Extract the [X, Y] coordinate from the center of the cell holding the provided text.  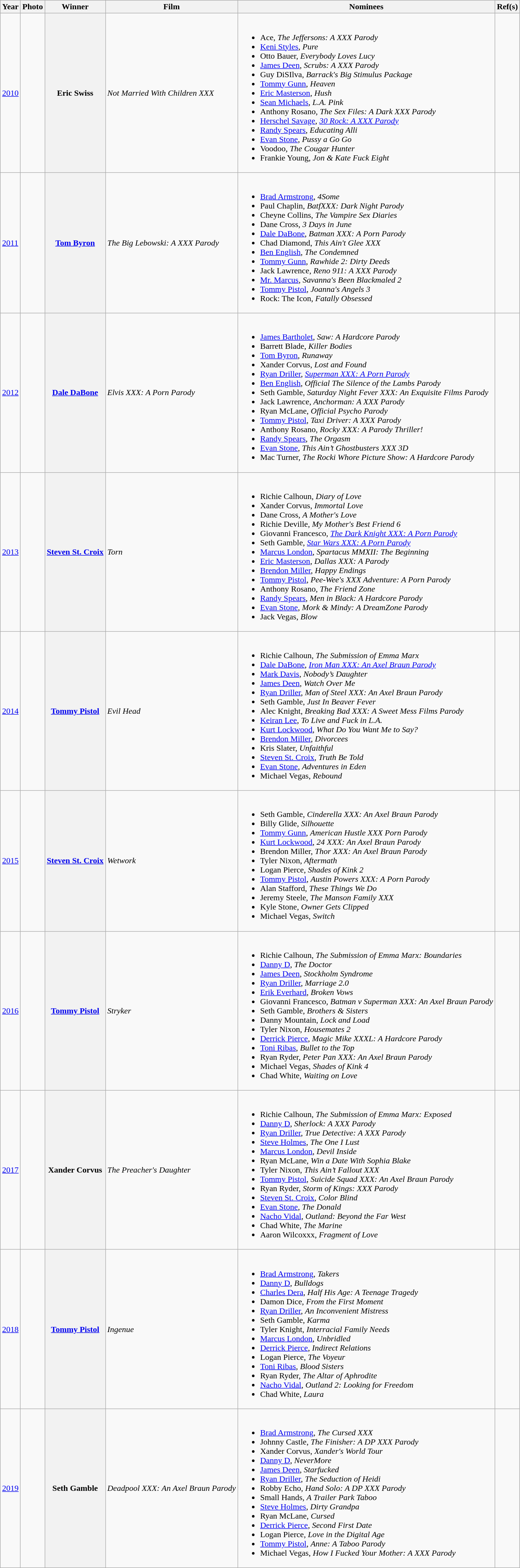
Deadpool XXX: An Axel Braun Parody [172, 1488]
2017 [10, 1170]
Xander Corvus [75, 1170]
Stryker [172, 1011]
Dale DaBone [75, 393]
2013 [10, 552]
2011 [10, 243]
The Big Lebowski: A XXX Parody [172, 243]
The Preacher's Daughter [172, 1170]
Wetwork [172, 861]
Eric Swiss [75, 93]
Ref(s) [507, 7]
Elvis XXX: A Porn Parody [172, 393]
Not Married With Children XXX [172, 93]
2019 [10, 1488]
Year [10, 7]
2016 [10, 1011]
2015 [10, 861]
Evil Head [172, 711]
2014 [10, 711]
2018 [10, 1329]
Photo [33, 7]
Winner [75, 7]
2010 [10, 93]
Film [172, 7]
2012 [10, 393]
Tom Byron [75, 243]
Nominees [366, 7]
Torn [172, 552]
Seth Gamble [75, 1488]
Ingenue [172, 1329]
